Determine the [X, Y] coordinate at the center of the cell enclosing the given text.  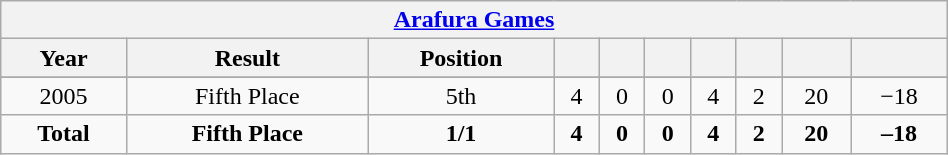
1/1 [460, 134]
Year [64, 58]
5th [460, 96]
2005 [64, 96]
Arafura Games [474, 20]
Position [460, 58]
−18 [899, 96]
Total [64, 134]
–18 [899, 134]
Result [247, 58]
